For the text-containing cell, return its midpoint in (x, y) coordinate format. 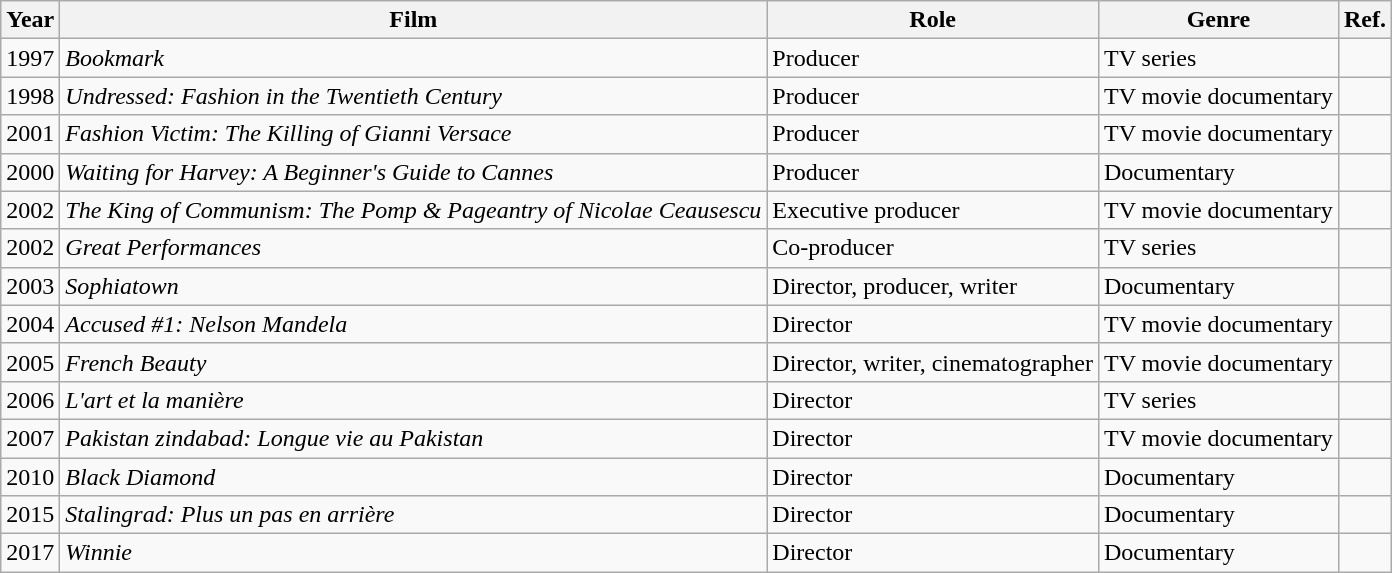
2001 (30, 134)
Winnie (414, 553)
2010 (30, 477)
Genre (1218, 20)
Undressed: Fashion in the Twentieth Century (414, 96)
Year (30, 20)
The King of Communism: The Pomp & Pageantry of Nicolae Ceausescu (414, 210)
2004 (30, 324)
2000 (30, 172)
2007 (30, 438)
Ref. (1364, 20)
2017 (30, 553)
Pakistan zindabad: Longue vie au Pakistan (414, 438)
Waiting for Harvey: A Beginner's Guide to Cannes (414, 172)
Stalingrad: Plus un pas en arrière (414, 515)
Great Performances (414, 248)
Bookmark (414, 58)
Black Diamond (414, 477)
Fashion Victim: The Killing of Gianni Versace (414, 134)
L'art et la manière (414, 400)
2003 (30, 286)
2005 (30, 362)
1998 (30, 96)
Sophiatown (414, 286)
Film (414, 20)
Director, writer, cinematographer (933, 362)
1997 (30, 58)
French Beauty (414, 362)
2006 (30, 400)
Accused #1: Nelson Mandela (414, 324)
Co-producer (933, 248)
2015 (30, 515)
Director, producer, writer (933, 286)
Executive producer (933, 210)
Role (933, 20)
